Determine the [X, Y] coordinate at the center of the cell enclosing the given text.  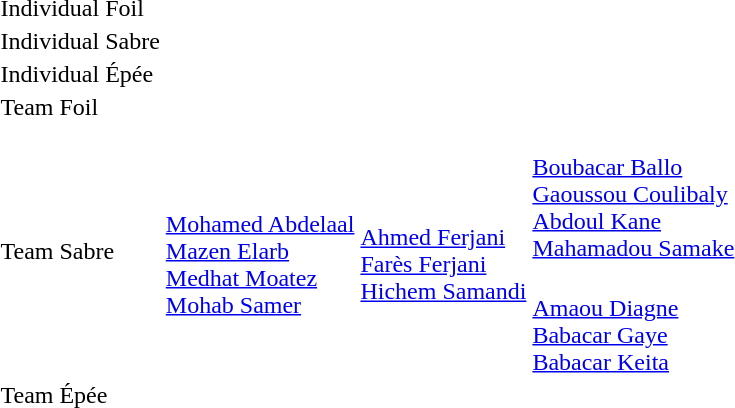
Mohamed AbdelaalMazen ElarbMedhat MoatezMohab Samer [260, 251]
Ahmed FerjaniFarès FerjaniHichem Samandi [444, 251]
